Locate the cell with the specified text and output its (X, Y) center coordinate. 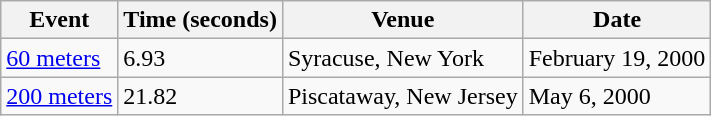
Piscataway, New Jersey (402, 96)
Venue (402, 20)
Time (seconds) (200, 20)
60 meters (60, 58)
Event (60, 20)
200 meters (60, 96)
21.82 (200, 96)
6.93 (200, 58)
February 19, 2000 (617, 58)
Date (617, 20)
May 6, 2000 (617, 96)
Syracuse, New York (402, 58)
